Return [x, y] of the center of cell containing provided text 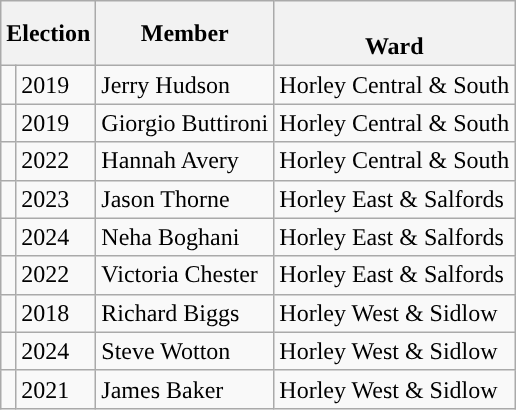
Giorgio Buttironi [185, 123]
Richard Biggs [185, 313]
2021 [56, 389]
Jason Thorne [185, 199]
Ward [394, 34]
2023 [56, 199]
Jerry Hudson [185, 85]
Neha Boghani [185, 237]
Steve Wotton [185, 351]
Member [185, 34]
Victoria Chester [185, 275]
Election [48, 34]
Hannah Avery [185, 161]
2018 [56, 313]
James Baker [185, 389]
